For the text-containing cell, return its midpoint in [X, Y] coordinate format. 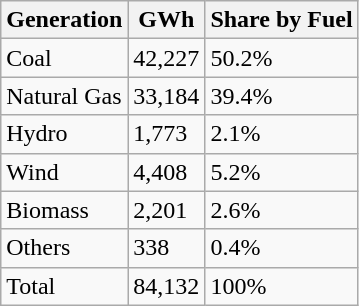
84,132 [166, 286]
4,408 [166, 172]
338 [166, 248]
Share by Fuel [282, 20]
Natural Gas [64, 96]
39.4% [282, 96]
5.2% [282, 172]
Generation [64, 20]
Biomass [64, 210]
2,201 [166, 210]
Others [64, 248]
42,227 [166, 58]
100% [282, 286]
50.2% [282, 58]
Coal [64, 58]
2.6% [282, 210]
Wind [64, 172]
Total [64, 286]
GWh [166, 20]
Hydro [64, 134]
1,773 [166, 134]
33,184 [166, 96]
0.4% [282, 248]
2.1% [282, 134]
